Determine the [x, y] coordinate at the center of the cell enclosing the given text.  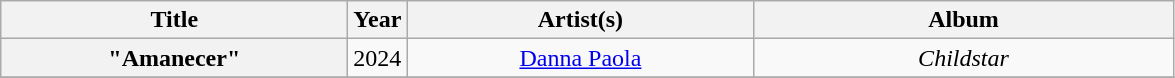
"Amanecer" [174, 58]
Danna Paola [580, 58]
Childstar [964, 58]
2024 [378, 58]
Year [378, 20]
Title [174, 20]
Artist(s) [580, 20]
Album [964, 20]
